Search for the cell housing the specified text and yield its [X, Y] center coordinate. 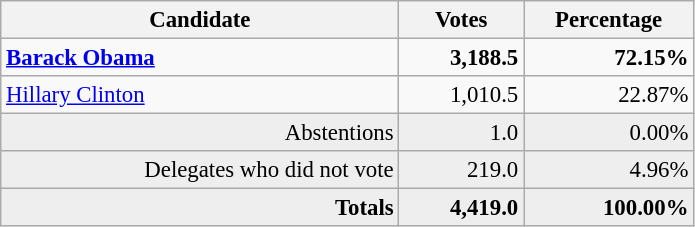
Abstentions [200, 133]
100.00% [609, 208]
72.15% [609, 58]
219.0 [462, 170]
Totals [200, 208]
Delegates who did not vote [200, 170]
1,010.5 [462, 95]
22.87% [609, 95]
0.00% [609, 133]
1.0 [462, 133]
Barack Obama [200, 58]
Hillary Clinton [200, 95]
4,419.0 [462, 208]
Percentage [609, 20]
4.96% [609, 170]
Votes [462, 20]
Candidate [200, 20]
3,188.5 [462, 58]
